Return [X, Y] of the center of cell containing provided text 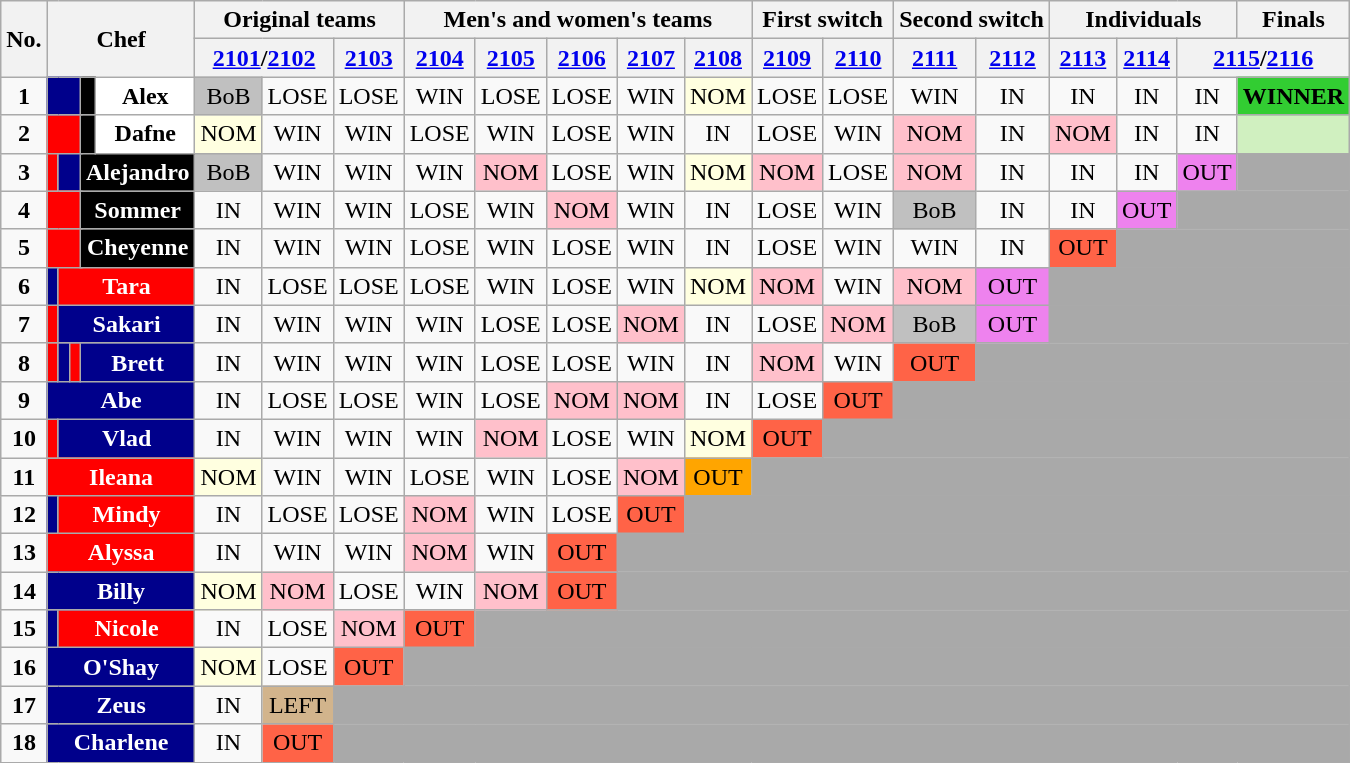
Abe [121, 400]
Chef [121, 39]
13 [24, 553]
17 [24, 705]
14 [24, 591]
O'Shay [121, 667]
2109 [788, 58]
11 [24, 477]
8 [24, 362]
2106 [582, 58]
Zeus [121, 705]
15 [24, 629]
2113 [1082, 58]
No. [24, 39]
3 [24, 172]
2101/2102 [264, 58]
Tara [126, 286]
1 [24, 96]
2111 [935, 58]
Billy [121, 591]
2107 [650, 58]
12 [24, 515]
Charlene [121, 743]
First switch [823, 20]
2108 [718, 58]
WINNER [1293, 96]
4 [24, 210]
Individuals [1143, 20]
Mindy [126, 515]
2103 [368, 58]
Brett [138, 362]
2112 [1013, 58]
Alex [146, 96]
Sakari [126, 324]
Cheyenne [138, 248]
10 [24, 438]
Finals [1293, 20]
9 [24, 400]
2 [24, 134]
Sommer [138, 210]
Original teams [300, 20]
6 [24, 286]
2110 [858, 58]
Ileana [121, 477]
Men's and women's teams [578, 20]
Second switch [972, 20]
18 [24, 743]
2115/2116 [1264, 58]
7 [24, 324]
Alejandro [138, 172]
Dafne [146, 134]
16 [24, 667]
Alyssa [121, 553]
2105 [510, 58]
2104 [440, 58]
Nicole [126, 629]
5 [24, 248]
2114 [1146, 58]
LEFT [298, 705]
Vlad [126, 438]
